Output the [x, y] coordinate of the center of the cell containing the given text.  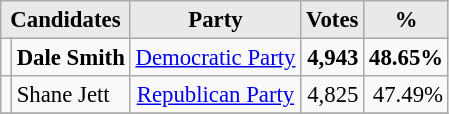
48.65% [406, 58]
Candidates [66, 20]
47.49% [406, 95]
% [406, 20]
Votes [332, 20]
Shane Jett [70, 95]
4,825 [332, 95]
Democratic Party [216, 58]
Republican Party [216, 95]
Dale Smith [70, 58]
4,943 [332, 58]
Party [216, 20]
